Determine the [x, y] coordinate at the center of the cell enclosing the given text.  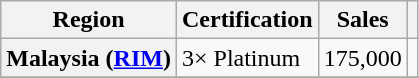
Sales [362, 20]
Region [89, 20]
3× Platinum [247, 58]
Certification [247, 20]
175,000 [362, 58]
Malaysia (RIM) [89, 58]
